Search for the cell housing the specified text and yield its [x, y] center coordinate. 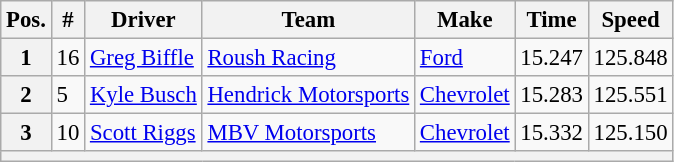
Kyle Busch [144, 95]
15.247 [552, 58]
Speed [630, 20]
10 [68, 133]
125.551 [630, 95]
16 [68, 58]
Time [552, 20]
Driver [144, 20]
125.848 [630, 58]
Pos. [26, 20]
MBV Motorsports [308, 133]
2 [26, 95]
Hendrick Motorsports [308, 95]
3 [26, 133]
Ford [465, 58]
# [68, 20]
Team [308, 20]
15.332 [552, 133]
Make [465, 20]
5 [68, 95]
1 [26, 58]
Greg Biffle [144, 58]
15.283 [552, 95]
125.150 [630, 133]
Scott Riggs [144, 133]
Roush Racing [308, 58]
